Return (x, y) of the center of cell containing provided text 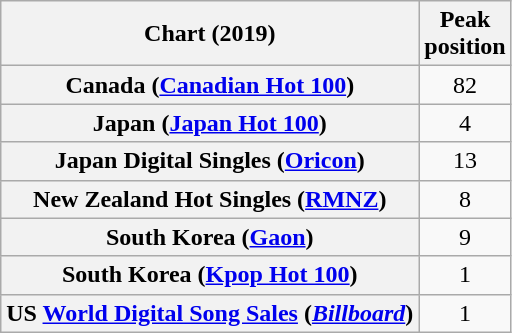
Canada (Canadian Hot 100) (210, 85)
9 (465, 237)
82 (465, 85)
US World Digital Song Sales (Billboard) (210, 313)
8 (465, 199)
New Zealand Hot Singles (RMNZ) (210, 199)
Chart (2019) (210, 34)
South Korea (Kpop Hot 100) (210, 275)
Peakposition (465, 34)
South Korea (Gaon) (210, 237)
4 (465, 123)
Japan Digital Singles (Oricon) (210, 161)
13 (465, 161)
Japan (Japan Hot 100) (210, 123)
